Pinpoint the cell where the given text exists, returning its [x, y] midpoint coordinate. 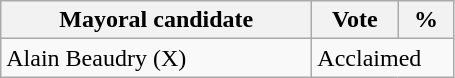
Mayoral candidate [156, 20]
Alain Beaudry (X) [156, 58]
% [426, 20]
Acclaimed [383, 58]
Vote [355, 20]
